Search for the cell housing the specified text and yield its [x, y] center coordinate. 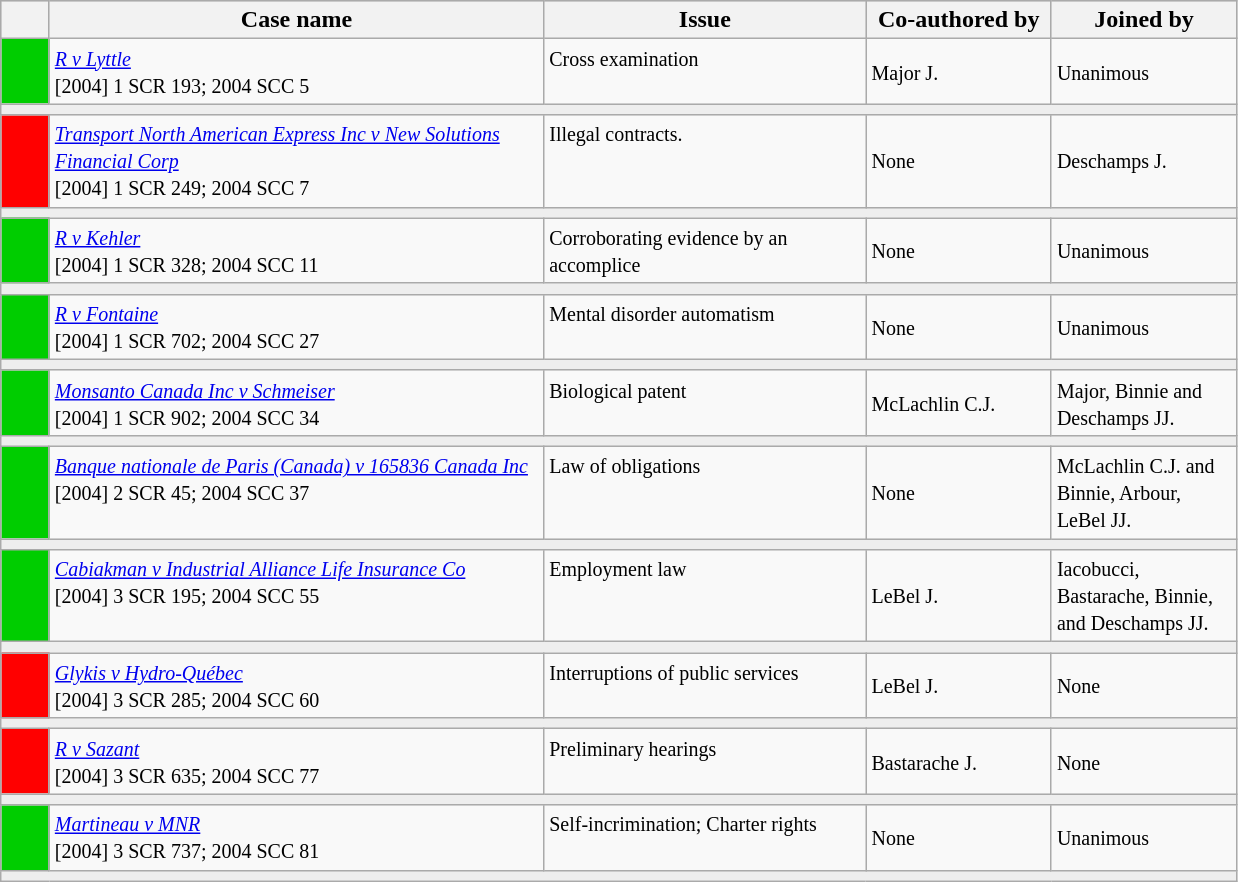
Preliminary hearings [705, 762]
R v Fontaine [2004] 1 SCR 702; 2004 SCC 27 [296, 326]
Iacobucci, Bastarache, Binnie, and Deschamps JJ. [1144, 596]
Martineau v MNR [2004] 3 SCR 737; 2004 SCC 81 [296, 838]
Glykis v Hydro-Québec [2004] 3 SCR 285; 2004 SCC 60 [296, 686]
Law of obligations [705, 492]
Employment law [705, 596]
Illegal contracts. [705, 161]
McLachlin C.J. [958, 402]
R v Sazant [2004] 3 SCR 635; 2004 SCC 77 [296, 762]
Issue [705, 20]
McLachlin C.J. and Binnie, Arbour, LeBel JJ. [1144, 492]
R v Kehler [2004] 1 SCR 328; 2004 SCC 11 [296, 250]
Mental disorder automatism [705, 326]
Joined by [1144, 20]
R v Lyttle [2004] 1 SCR 193; 2004 SCC 5 [296, 72]
Case name [296, 20]
Transport North American Express Inc v New Solutions Financial Corp [2004] 1 SCR 249; 2004 SCC 7 [296, 161]
Corroborating evidence by an accomplice [705, 250]
Monsanto Canada Inc v Schmeiser [2004] 1 SCR 902; 2004 SCC 34 [296, 402]
Banque nationale de Paris (Canada) v 165836 Canada Inc [2004] 2 SCR 45; 2004 SCC 37 [296, 492]
Cross examination [705, 72]
Interruptions of public services [705, 686]
Self-incrimination; Charter rights [705, 838]
Deschamps J. [1144, 161]
Cabiakman v Industrial Alliance Life Insurance Co [2004] 3 SCR 195; 2004 SCC 55 [296, 596]
Bastarache J. [958, 762]
Biological patent [705, 402]
Major, Binnie and Deschamps JJ. [1144, 402]
Co-authored by [958, 20]
Major J. [958, 72]
